Extract the [X, Y] coordinate from the center of the cell holding the provided text.  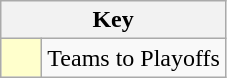
Key [114, 20]
Teams to Playoffs [134, 58]
